Return [x, y] of the center of cell containing provided text 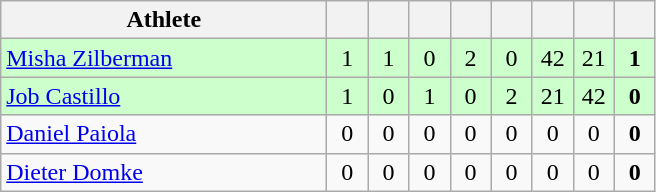
Daniel Paiola [164, 134]
Dieter Domke [164, 172]
Athlete [164, 20]
Job Castillo [164, 96]
Misha Zilberman [164, 58]
